Scan for the cell matching the given text and deliver its (x, y) coordinate at center. 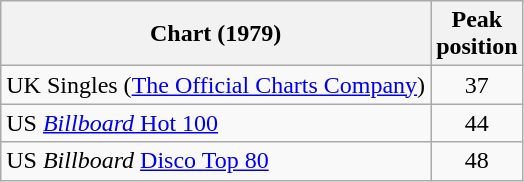
US Billboard Disco Top 80 (216, 161)
US Billboard Hot 100 (216, 123)
Peakposition (477, 34)
UK Singles (The Official Charts Company) (216, 85)
Chart (1979) (216, 34)
37 (477, 85)
44 (477, 123)
48 (477, 161)
